Output the (X, Y) coordinate of the center of the cell containing the given text.  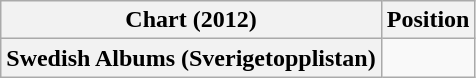
Chart (2012) (191, 20)
Position (428, 20)
Swedish Albums (Sverigetopplistan) (191, 58)
